Pinpoint the cell where the given text exists, returning its [X, Y] midpoint coordinate. 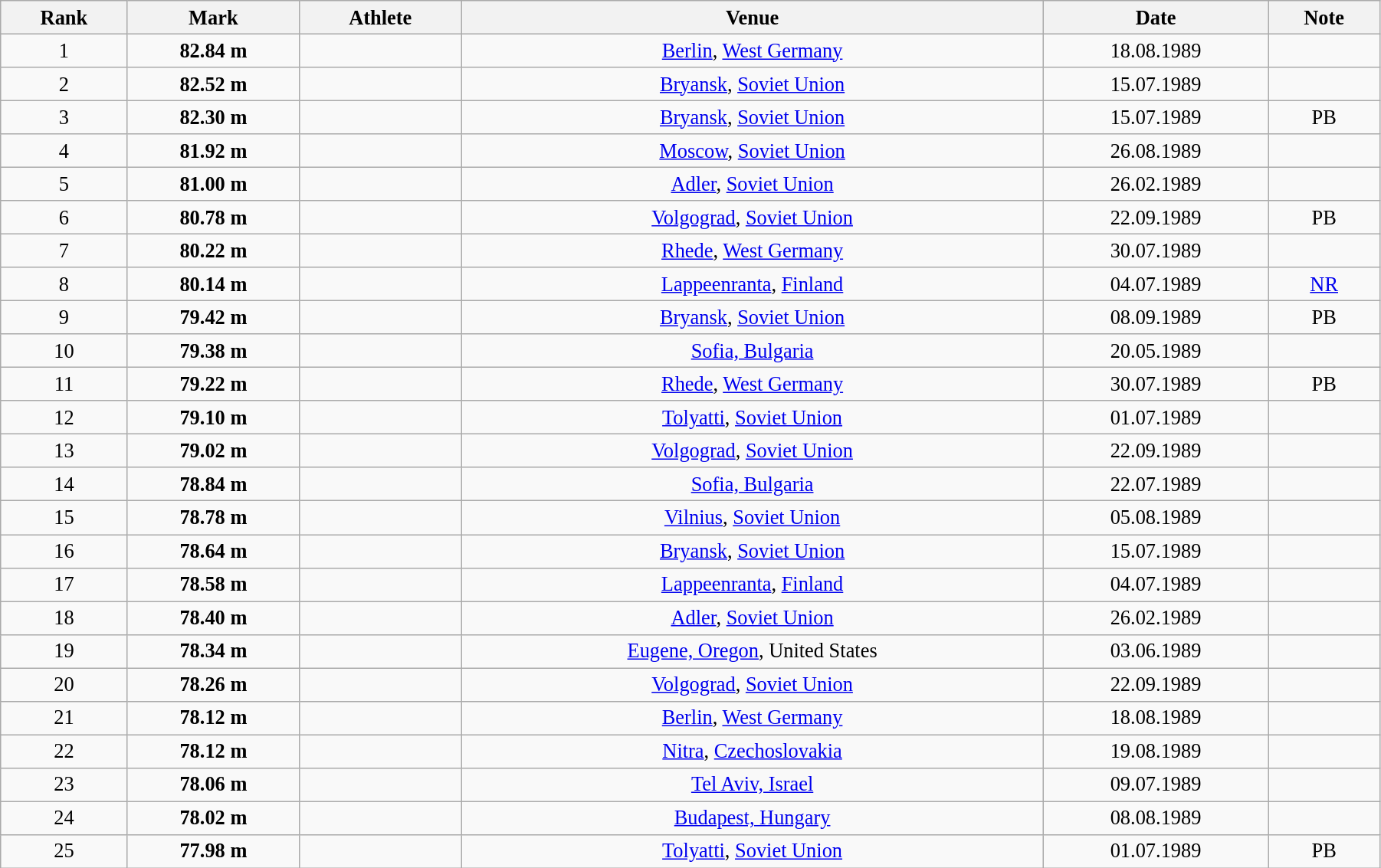
79.10 m [213, 418]
78.26 m [213, 684]
24 [64, 817]
5 [64, 184]
80.14 m [213, 284]
80.22 m [213, 251]
10 [64, 351]
17 [64, 585]
22.07.1989 [1156, 484]
Nitra, Czechoslovakia [753, 751]
NR [1324, 284]
78.02 m [213, 817]
15 [64, 518]
Venue [753, 17]
Eugene, Oregon, United States [753, 651]
21 [64, 718]
05.08.1989 [1156, 518]
78.06 m [213, 784]
03.06.1989 [1156, 651]
79.42 m [213, 317]
14 [64, 484]
16 [64, 551]
08.09.1989 [1156, 317]
19.08.1989 [1156, 751]
81.00 m [213, 184]
Budapest, Hungary [753, 817]
20.05.1989 [1156, 351]
1 [64, 51]
19 [64, 651]
23 [64, 784]
25 [64, 851]
12 [64, 418]
79.02 m [213, 450]
18 [64, 617]
22 [64, 751]
Tel Aviv, Israel [753, 784]
Rank [64, 17]
Moscow, Soviet Union [753, 151]
Mark [213, 17]
78.78 m [213, 518]
82.52 m [213, 84]
81.92 m [213, 151]
78.40 m [213, 617]
20 [64, 684]
78.34 m [213, 651]
8 [64, 284]
26.08.1989 [1156, 151]
78.84 m [213, 484]
09.07.1989 [1156, 784]
7 [64, 251]
11 [64, 384]
82.30 m [213, 117]
4 [64, 151]
Note [1324, 17]
80.78 m [213, 218]
82.84 m [213, 51]
13 [64, 450]
Vilnius, Soviet Union [753, 518]
Athlete [380, 17]
9 [64, 317]
Date [1156, 17]
6 [64, 218]
77.98 m [213, 851]
2 [64, 84]
08.08.1989 [1156, 817]
79.22 m [213, 384]
79.38 m [213, 351]
78.58 m [213, 585]
78.64 m [213, 551]
3 [64, 117]
